Capture the cell that displays the provided text and extract its (X, Y) central coordinate. 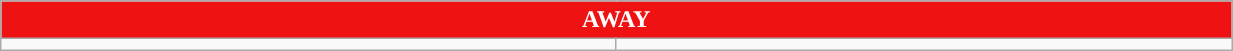
AWAY (616, 20)
